Search for the cell housing the specified text and yield its [x, y] center coordinate. 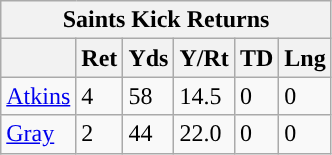
14.5 [204, 96]
TD [256, 58]
Atkins [38, 96]
Saints Kick Returns [166, 20]
Y/Rt [204, 58]
Lng [305, 58]
4 [100, 96]
58 [148, 96]
Ret [100, 58]
Gray [38, 134]
2 [100, 134]
44 [148, 134]
Yds [148, 58]
22.0 [204, 134]
